Search for the cell housing the specified text and yield its (X, Y) center coordinate. 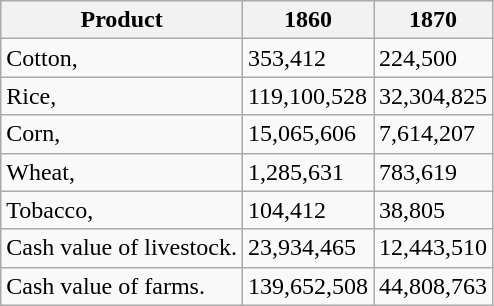
38,805 (434, 210)
Tobacco, (122, 210)
23,934,465 (308, 248)
783,619 (434, 172)
Product (122, 20)
119,100,528 (308, 96)
104,412 (308, 210)
32,304,825 (434, 96)
1860 (308, 20)
224,500 (434, 58)
Wheat, (122, 172)
44,808,763 (434, 286)
Corn, (122, 134)
15,065,606 (308, 134)
12,443,510 (434, 248)
Cash value of livestock. (122, 248)
Cash value of farms. (122, 286)
7,614,207 (434, 134)
Cotton, (122, 58)
139,652,508 (308, 286)
353,412 (308, 58)
Rice, (122, 96)
1870 (434, 20)
1,285,631 (308, 172)
